Find where the given text appears and provide that cell's center as [X, Y] coordinate. 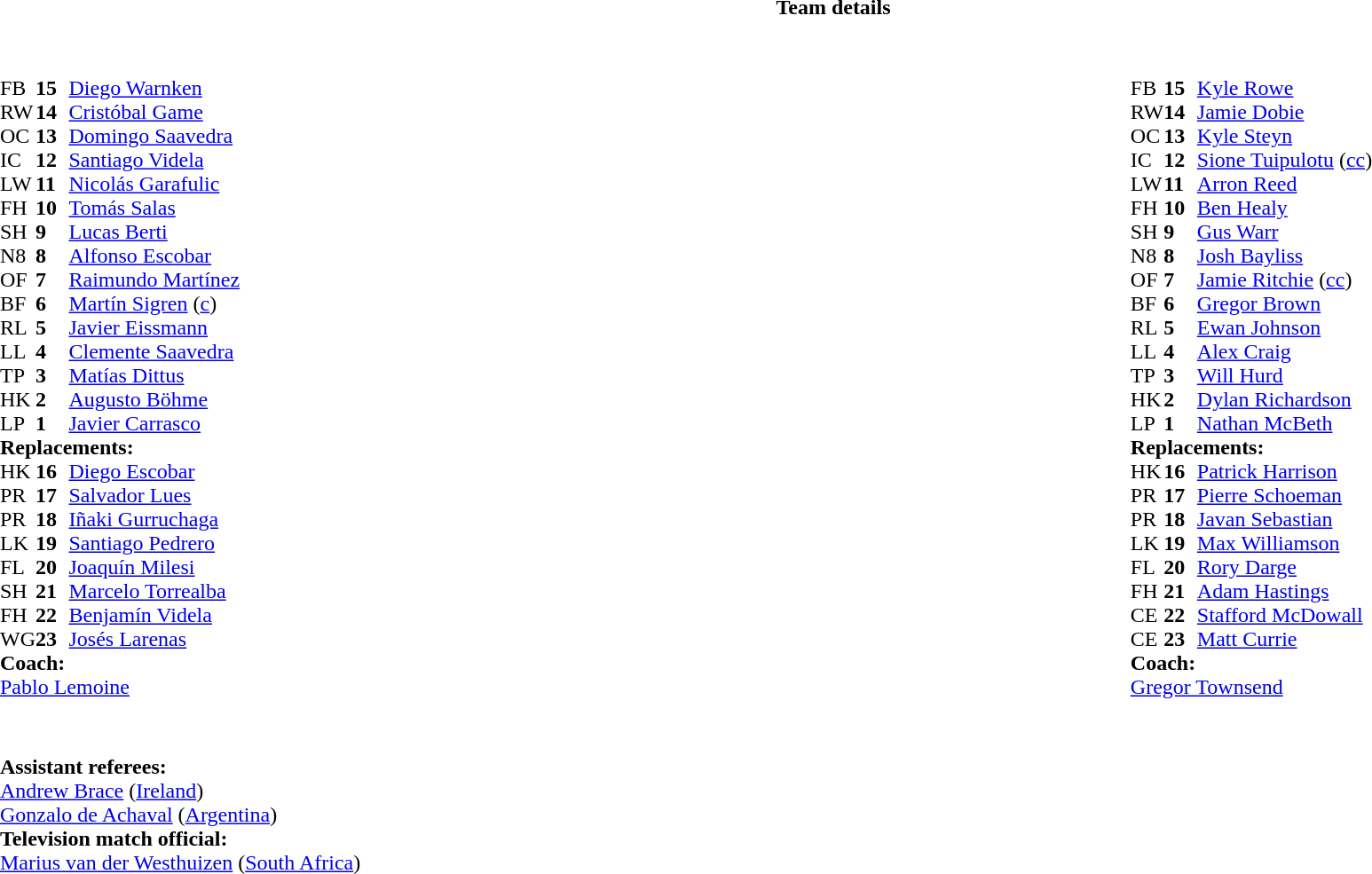
Stafford McDowall [1285, 616]
Rory Darge [1285, 568]
Nicolás Garafulic [154, 185]
Clemente Saavedra [154, 351]
Tomás Salas [154, 208]
Javan Sebastian [1285, 520]
Javier Eissmann [154, 328]
Alfonso Escobar [154, 256]
Nathan McBeth [1285, 424]
Marcelo Torrealba [154, 591]
Gregor Brown [1285, 303]
Benjamín Videla [154, 616]
Pablo Lemoine [120, 687]
Ewan Johnson [1285, 328]
Diego Escobar [154, 472]
Kyle Steyn [1285, 137]
Sione Tuipulotu (cc) [1285, 160]
Raimundo Martínez [154, 280]
Gregor Townsend [1251, 687]
WG [18, 639]
Salvador Lues [154, 495]
Cristóbal Game [154, 112]
Augusto Böhme [154, 399]
Will Hurd [1285, 376]
Matías Dittus [154, 376]
Gus Warr [1285, 232]
Santiago Pedrero [154, 543]
Iñaki Gurruchaga [154, 520]
Matt Currie [1285, 639]
Alex Craig [1285, 351]
Josés Larenas [154, 639]
Joaquín Milesi [154, 568]
Javier Carrasco [154, 424]
Lucas Berti [154, 232]
Kyle Rowe [1285, 89]
Arron Reed [1285, 185]
Patrick Harrison [1285, 472]
Pierre Schoeman [1285, 495]
Domingo Saavedra [154, 137]
Josh Bayliss [1285, 256]
Adam Hastings [1285, 591]
Martín Sigren (c) [154, 303]
Dylan Richardson [1285, 399]
Jamie Dobie [1285, 112]
Ben Healy [1285, 208]
Jamie Ritchie (cc) [1285, 280]
Diego Warnken [154, 89]
Santiago Videla [154, 160]
Max Williamson [1285, 543]
